Provide the [X, Y] coordinate of the cell's center where the given text is located.  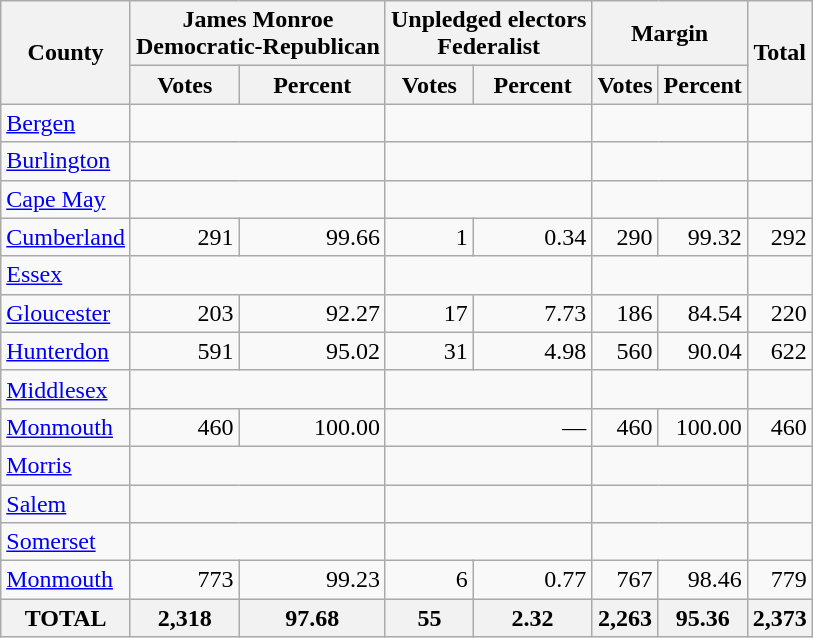
98.46 [702, 580]
84.54 [702, 313]
Margin [670, 34]
Somerset [66, 542]
Hunterdon [66, 351]
Middlesex [66, 389]
55 [429, 618]
95.36 [702, 618]
292 [780, 237]
95.02 [312, 351]
County [66, 52]
Cumberland [66, 237]
Cape May [66, 199]
Salem [66, 503]
97.68 [312, 618]
Gloucester [66, 313]
4.98 [532, 351]
Morris [66, 465]
7.73 [532, 313]
Bergen [66, 123]
767 [625, 580]
Unpledged electorsFederalist [488, 34]
1 [429, 237]
— [488, 427]
290 [625, 237]
291 [184, 237]
17 [429, 313]
Total [780, 52]
591 [184, 351]
99.32 [702, 237]
Essex [66, 275]
92.27 [312, 313]
31 [429, 351]
186 [625, 313]
2,263 [625, 618]
220 [780, 313]
0.77 [532, 580]
2,373 [780, 618]
99.66 [312, 237]
622 [780, 351]
560 [625, 351]
James MonroeDemocratic-Republican [258, 34]
203 [184, 313]
779 [780, 580]
90.04 [702, 351]
2.32 [532, 618]
2,318 [184, 618]
99.23 [312, 580]
773 [184, 580]
Burlington [66, 161]
TOTAL [66, 618]
0.34 [532, 237]
6 [429, 580]
